Provide the [X, Y] coordinate of the cell's center where the given text is located.  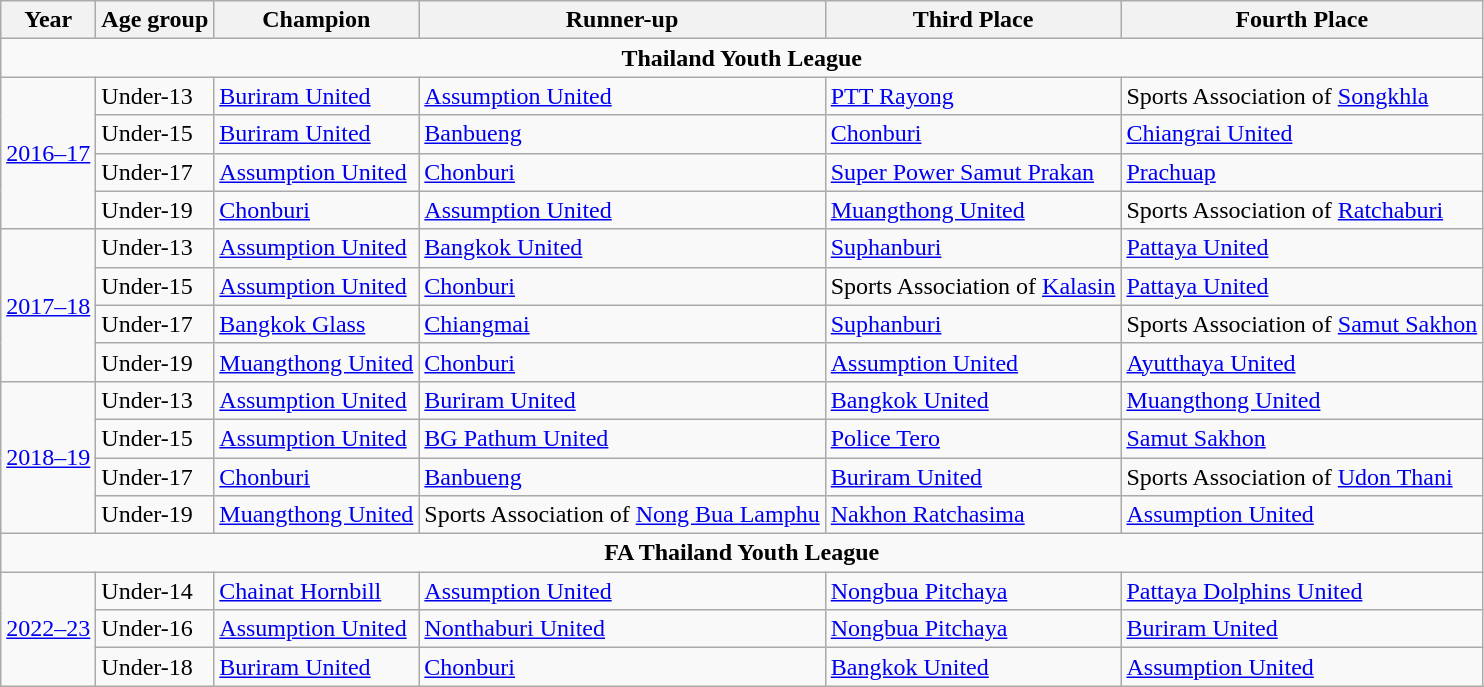
Nonthaburi United [622, 629]
Prachuap [1302, 172]
Runner-up [622, 20]
Sports Association of Songkhla [1302, 96]
Sports Association of Kalasin [973, 286]
Sports Association of Nong Bua Lamphu [622, 515]
Under-18 [155, 667]
Chainat Hornbill [316, 591]
Champion [316, 20]
BG Pathum United [622, 438]
Sports Association of Udon Thani [1302, 477]
Pattaya Dolphins United [1302, 591]
FA Thailand Youth League [742, 553]
2017–18 [48, 305]
Sports Association of Samut Sakhon [1302, 324]
Third Place [973, 20]
Ayutthaya United [1302, 362]
Fourth Place [1302, 20]
Sports Association of Ratchaburi [1302, 210]
Year [48, 20]
Chiangrai United [1302, 134]
Under-14 [155, 591]
PTT Rayong [973, 96]
2022–23 [48, 629]
2018–19 [48, 457]
Age group [155, 20]
Super Power Samut Prakan [973, 172]
Thailand Youth League [742, 58]
Nakhon Ratchasima [973, 515]
Chiangmai [622, 324]
Samut Sakhon [1302, 438]
Bangkok Glass [316, 324]
Under-16 [155, 629]
Police Tero [973, 438]
2016–17 [48, 153]
